Identify which cell holds the provided text, then report its (x, y) central coordinate. 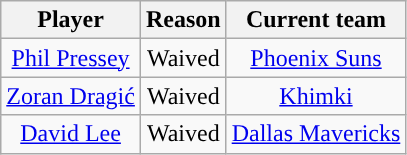
Player (71, 20)
Reason (183, 20)
Dallas Mavericks (316, 134)
David Lee (71, 134)
Zoran Dragić (71, 96)
Khimki (316, 96)
Phil Pressey (71, 58)
Phoenix Suns (316, 58)
Current team (316, 20)
